From the cell containing the given text, extract its center point as (x, y) coordinate. 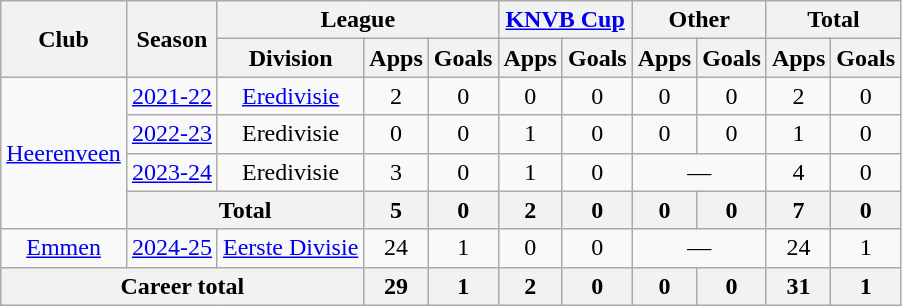
Club (64, 39)
KNVB Cup (565, 20)
7 (798, 210)
Season (172, 39)
29 (396, 286)
Heerenveen (64, 153)
Eerste Divisie (290, 248)
5 (396, 210)
League (358, 20)
2021-22 (172, 96)
31 (798, 286)
2023-24 (172, 172)
Career total (182, 286)
2024-25 (172, 248)
Other (699, 20)
Emmen (64, 248)
3 (396, 172)
4 (798, 172)
Division (290, 58)
2022-23 (172, 134)
